Extract the [x, y] coordinate from the center of the cell holding the provided text.  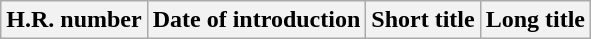
Date of introduction [256, 20]
Long title [535, 20]
H.R. number [74, 20]
Short title [423, 20]
